Search for the cell housing the specified text and yield its (X, Y) center coordinate. 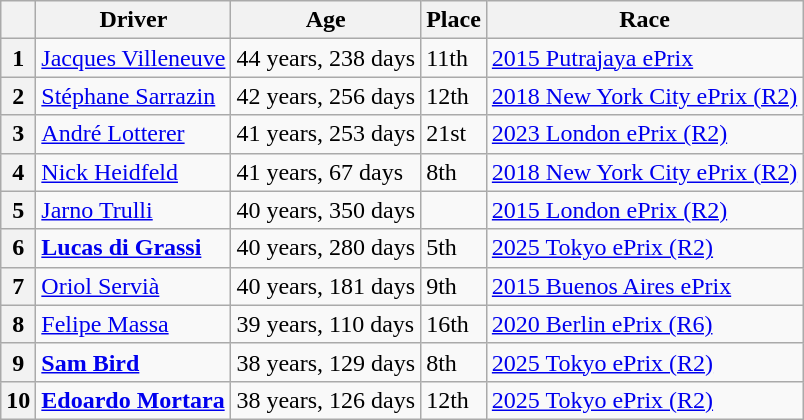
Race (644, 20)
9 (18, 362)
Lucas di Grassi (134, 248)
2015 Putrajaya ePrix (644, 58)
Nick Heidfeld (134, 172)
Oriol Servià (134, 286)
Felipe Massa (134, 324)
44 years, 238 days (326, 58)
40 years, 181 days (326, 286)
Jacques Villeneuve (134, 58)
5th (454, 248)
Sam Bird (134, 362)
40 years, 280 days (326, 248)
10 (18, 400)
Age (326, 20)
Edoardo Mortara (134, 400)
38 years, 129 days (326, 362)
41 years, 253 days (326, 134)
8 (18, 324)
2015 Buenos Aires ePrix (644, 286)
7 (18, 286)
6 (18, 248)
42 years, 256 days (326, 96)
2020 Berlin ePrix (R6) (644, 324)
39 years, 110 days (326, 324)
2023 London ePrix (R2) (644, 134)
3 (18, 134)
4 (18, 172)
Driver (134, 20)
2015 London ePrix (R2) (644, 210)
2 (18, 96)
André Lotterer (134, 134)
Jarno Trulli (134, 210)
Place (454, 20)
40 years, 350 days (326, 210)
Stéphane Sarrazin (134, 96)
41 years, 67 days (326, 172)
21st (454, 134)
16th (454, 324)
9th (454, 286)
38 years, 126 days (326, 400)
5 (18, 210)
1 (18, 58)
11th (454, 58)
